Identify which cell holds the provided text, then report its (X, Y) central coordinate. 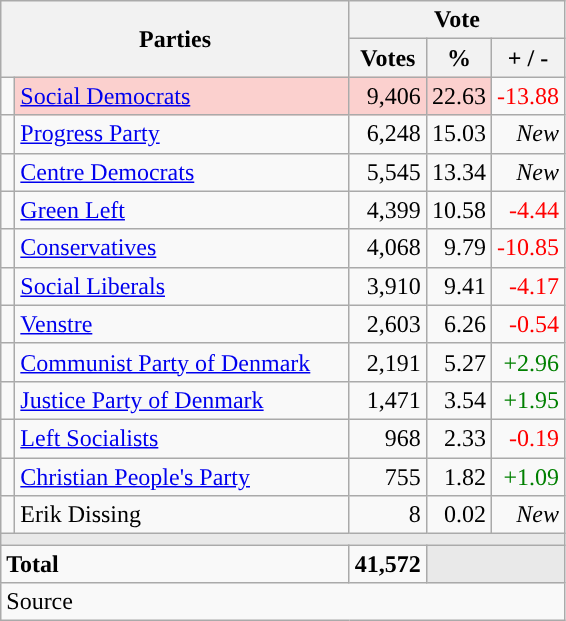
Erik Dissing (182, 515)
Conservatives (182, 248)
4,068 (388, 248)
22.63 (458, 96)
8 (388, 515)
9.41 (458, 286)
5.27 (458, 362)
9.79 (458, 248)
0.02 (458, 515)
Justice Party of Denmark (182, 400)
-4.17 (528, 286)
% (458, 58)
Social Liberals (182, 286)
-0.19 (528, 438)
-0.54 (528, 324)
-13.88 (528, 96)
Green Left (182, 210)
755 (388, 477)
Parties (176, 39)
3.54 (458, 400)
2,603 (388, 324)
Source (283, 602)
41,572 (388, 564)
Total (176, 564)
15.03 (458, 134)
2,191 (388, 362)
+1.09 (528, 477)
968 (388, 438)
+ / - (528, 58)
Communist Party of Denmark (182, 362)
9,406 (388, 96)
Centre Democrats (182, 172)
1.82 (458, 477)
Progress Party (182, 134)
13.34 (458, 172)
5,545 (388, 172)
Vote (456, 20)
-4.44 (528, 210)
-10.85 (528, 248)
2.33 (458, 438)
Venstre (182, 324)
6.26 (458, 324)
10.58 (458, 210)
3,910 (388, 286)
6,248 (388, 134)
1,471 (388, 400)
Social Democrats (182, 96)
+1.95 (528, 400)
+2.96 (528, 362)
Christian People's Party (182, 477)
Left Socialists (182, 438)
4,399 (388, 210)
Votes (388, 58)
